From the cell containing the given text, extract its center point as [x, y] coordinate. 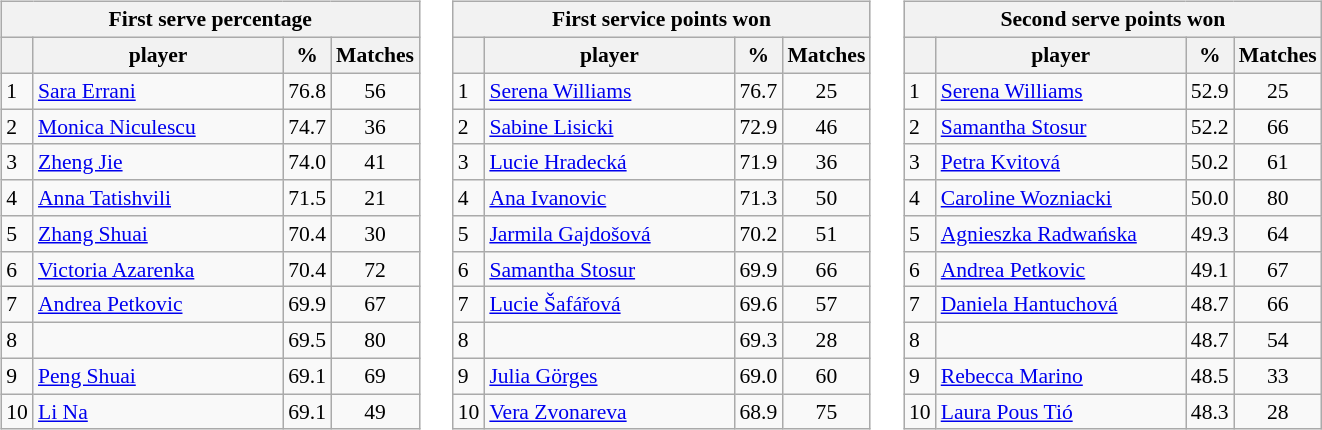
Agnieszka Radwańska [1061, 234]
Lucie Šafářová [609, 305]
49 [375, 412]
50 [826, 198]
50.2 [1210, 162]
52.2 [1210, 127]
60 [826, 376]
First service points won [662, 20]
70.2 [758, 234]
74.0 [307, 162]
50.0 [1210, 198]
68.9 [758, 412]
Lucie Hradecká [609, 162]
Petra Kvitová [1061, 162]
49.3 [1210, 234]
72.9 [758, 127]
Li Na [158, 412]
72 [375, 269]
71.3 [758, 198]
Monica Niculescu [158, 127]
Anna Tatishvili [158, 198]
64 [1278, 234]
57 [826, 305]
Second serve points won [1113, 20]
71.9 [758, 162]
69.3 [758, 340]
74.7 [307, 127]
51 [826, 234]
69.6 [758, 305]
Daniela Hantuchová [1061, 305]
33 [1278, 376]
52.9 [1210, 91]
46 [826, 127]
Vera Zvonareva [609, 412]
Sara Errani [158, 91]
75 [826, 412]
Victoria Azarenka [158, 269]
61 [1278, 162]
First serve percentage [210, 20]
Sabine Lisicki [609, 127]
Ana Ivanovic [609, 198]
71.5 [307, 198]
Rebecca Marino [1061, 376]
56 [375, 91]
76.7 [758, 91]
Caroline Wozniacki [1061, 198]
69.0 [758, 376]
76.8 [307, 91]
48.3 [1210, 412]
48.5 [1210, 376]
Zhang Shuai [158, 234]
69 [375, 376]
Peng Shuai [158, 376]
Laura Pous Tió [1061, 412]
69.5 [307, 340]
21 [375, 198]
Jarmila Gajdošová [609, 234]
49.1 [1210, 269]
Zheng Jie [158, 162]
54 [1278, 340]
41 [375, 162]
30 [375, 234]
Julia Görges [609, 376]
